Pinpoint the cell where the given text exists, returning its [x, y] midpoint coordinate. 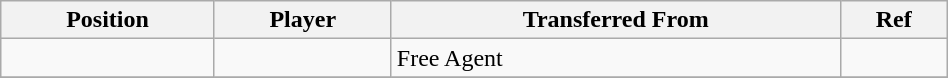
Position [108, 20]
Player [302, 20]
Free Agent [616, 58]
Ref [894, 20]
Transferred From [616, 20]
